Detect which cell encompasses the target text, then output its [X, Y] center coordinate. 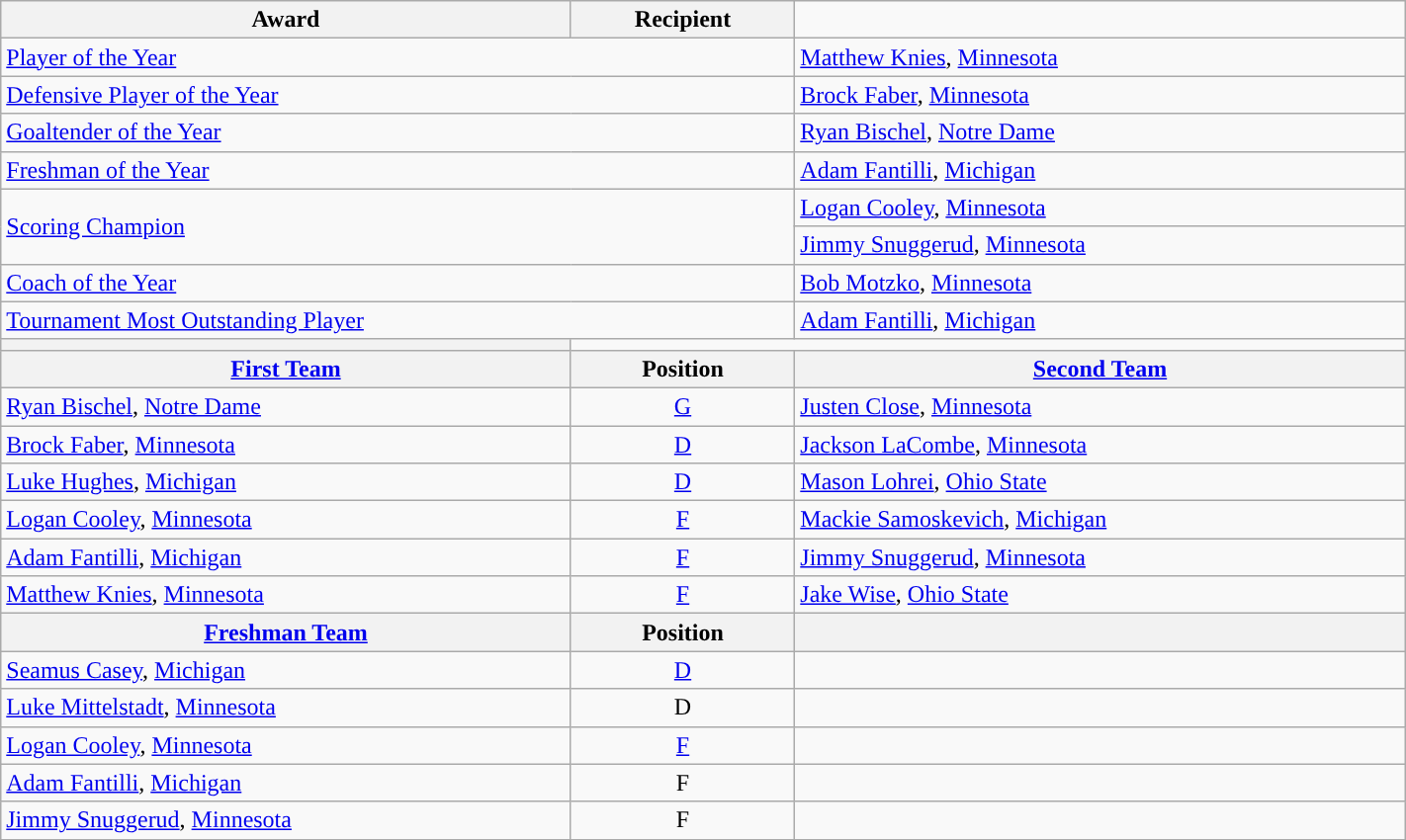
Jake Wise, Ohio State [1099, 595]
Seamus Casey, Michigan [287, 670]
Mackie Samoskevich, Michigan [1099, 520]
Luke Hughes, Michigan [287, 482]
Defensive Player of the Year [397, 95]
Award [287, 20]
Freshman of the Year [397, 170]
Tournament Most Outstanding Player [397, 320]
Second Team [1099, 369]
Goaltender of the Year [397, 132]
Recipient [682, 20]
Freshman Team [287, 632]
Mason Lohrei, Ohio State [1099, 482]
Jackson LaCombe, Minnesota [1099, 444]
Coach of the Year [397, 283]
Luke Mittelstadt, Minnesota [287, 708]
Scoring Champion [397, 226]
Player of the Year [397, 57]
Justen Close, Minnesota [1099, 406]
First Team [287, 369]
Bob Motzko, Minnesota [1099, 283]
G [682, 406]
